Locate the cell with the specified text and output its (X, Y) center coordinate. 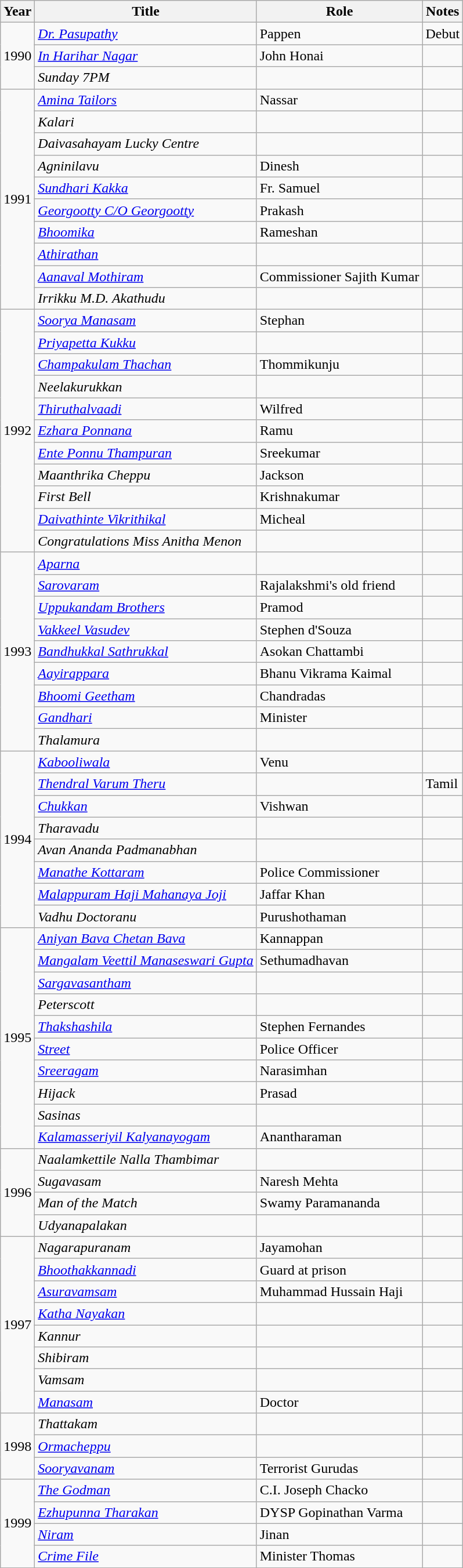
Kalari (146, 122)
Gandhari (146, 718)
Malappuram Haji Mahanaya Joji (146, 894)
Purushothaman (339, 916)
Doctor (339, 1402)
Aayirappara (146, 674)
Katha Nayakan (146, 1313)
Pappen (339, 34)
1994 (17, 839)
Sarovaram (146, 585)
Ramu (339, 431)
Daivathinte Vikrithikal (146, 519)
Anantharaman (339, 1137)
Bhoothakkannadi (146, 1269)
Sooryavanam (146, 1468)
Aparna (146, 563)
Prasad (339, 1093)
Hijack (146, 1093)
Minister (339, 718)
Debut (443, 34)
Ente Ponnu Thampuran (146, 453)
Rameshan (339, 232)
Kannappan (339, 938)
Tharavadu (146, 828)
Congratulations Miss Anitha Menon (146, 541)
Amina Tailors (146, 100)
Peterscott (146, 1005)
Agninilavu (146, 166)
1993 (17, 652)
Neelakurukkan (146, 387)
Sargavasantham (146, 983)
Minister Thomas (339, 1556)
First Bell (146, 497)
Venu (339, 762)
Street (146, 1049)
Thattakam (146, 1424)
1996 (17, 1192)
Man of the Match (146, 1203)
Niram (146, 1534)
Year (17, 12)
Ezhara Ponnana (146, 431)
Vadhu Doctoranu (146, 916)
Krishnakumar (339, 497)
1999 (17, 1523)
Stephan (339, 321)
Crime File (146, 1556)
Pramod (339, 607)
1997 (17, 1324)
Nassar (339, 100)
DYSP Gopinathan Varma (339, 1512)
Stephen d'Souza (339, 629)
Priyapetta Kukku (146, 343)
Georgootty C/O Georgootty (146, 210)
Jackson (339, 475)
Kalamasseriyil Kalyanayogam (146, 1137)
C.I. Joseph Chacko (339, 1490)
Sreekumar (339, 453)
Avan Ananda Padmanabhan (146, 850)
Bhanu Vikrama Kaimal (339, 674)
Kannur (146, 1335)
Naresh Mehta (339, 1181)
Sunday 7PM (146, 78)
Soorya Manasam (146, 321)
In Harihar Nagar (146, 56)
Rajalakshmi's old friend (339, 585)
1990 (17, 56)
John Honai (339, 56)
Vishwan (339, 806)
1991 (17, 199)
Manasam (146, 1402)
Jayamohan (339, 1247)
Asuravamsam (146, 1291)
Sundhari Kakka (146, 188)
Bhoomika (146, 232)
Jaffar Khan (339, 894)
Title (146, 12)
Prakash (339, 210)
Athirathan (146, 254)
Wilfred (339, 409)
Vamsam (146, 1380)
Nagarapuranam (146, 1247)
Swamy Paramananda (339, 1203)
Muhammad Hussain Haji (339, 1291)
Stephen Fernandes (339, 1027)
Vakkeel Vasudev (146, 629)
Bandhukkal Sathrukkal (146, 652)
Ormacheppu (146, 1446)
Thalamura (146, 740)
Mangalam Veettil Manaseswari Gupta (146, 960)
Thakshashila (146, 1027)
Commissioner Sajith Kumar (339, 277)
Dinesh (339, 166)
Maanthrika Cheppu (146, 475)
Guard at prison (339, 1269)
Police Commissioner (339, 872)
Udyanapalakan (146, 1225)
Shibiram (146, 1358)
Ezhupunna Tharakan (146, 1512)
Naalamkettile Nalla Thambimar (146, 1159)
Police Officer (339, 1049)
Thommikunju (339, 365)
Asokan Chattambi (339, 652)
Kabooliwala (146, 762)
Micheal (339, 519)
Notes (443, 12)
1992 (17, 431)
Sasinas (146, 1115)
Narasimhan (339, 1071)
Fr. Samuel (339, 188)
Role (339, 12)
Aniyan Bava Chetan Bava (146, 938)
Sugavasam (146, 1181)
Dr. Pasupathy (146, 34)
1998 (17, 1446)
Bhoomi Geetham (146, 696)
Jinan (339, 1534)
Chukkan (146, 806)
Thiruthalvaadi (146, 409)
Sreeragam (146, 1071)
Sethumadhavan (339, 960)
Aanaval Mothiram (146, 277)
Daivasahayam Lucky Centre (146, 144)
The Godman (146, 1490)
Tamil (443, 784)
Manathe Kottaram (146, 872)
Champakulam Thachan (146, 365)
Chandradas (339, 696)
Thendral Varum Theru (146, 784)
Uppukandam Brothers (146, 607)
Terrorist Gurudas (339, 1468)
Irrikku M.D. Akathudu (146, 299)
1995 (17, 1038)
